Determine the [X, Y] coordinate at the center of the cell enclosing the given text.  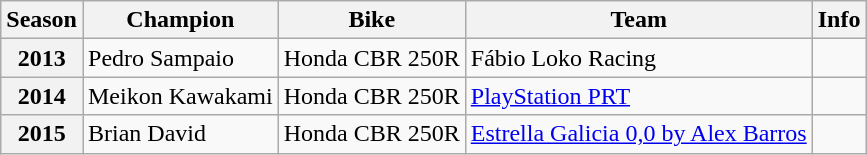
2013 [42, 58]
Team [638, 20]
Fábio Loko Racing [638, 58]
PlayStation PRT [638, 96]
Brian David [180, 134]
2015 [42, 134]
Estrella Galicia 0,0 by Alex Barros [638, 134]
Champion [180, 20]
2014 [42, 96]
Season [42, 20]
Info [839, 20]
Bike [372, 20]
Meikon Kawakami [180, 96]
Pedro Sampaio [180, 58]
